Output the (x, y) coordinate of the center of the cell containing the given text.  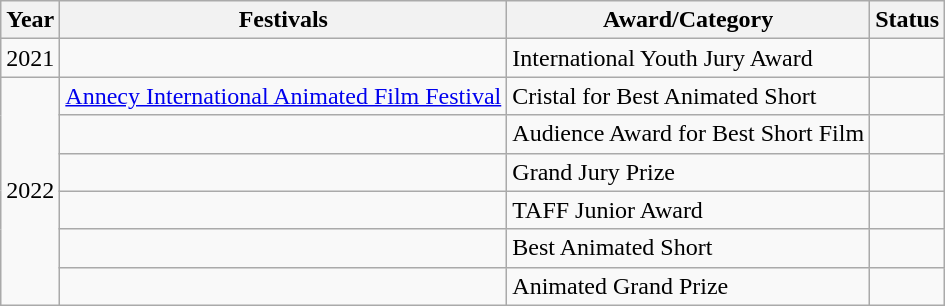
Cristal for Best Animated Short (688, 96)
Festivals (284, 20)
Grand Jury Prize (688, 172)
Animated Grand Prize (688, 286)
International Youth Jury Award (688, 58)
Award/Category (688, 20)
TAFF Junior Award (688, 210)
Year (30, 20)
2022 (30, 191)
Audience Award for Best Short Film (688, 134)
2021 (30, 58)
Status (908, 20)
Best Animated Short (688, 248)
Annecy International Animated Film Festival (284, 96)
